Scan for the cell matching the given text and deliver its (x, y) coordinate at center. 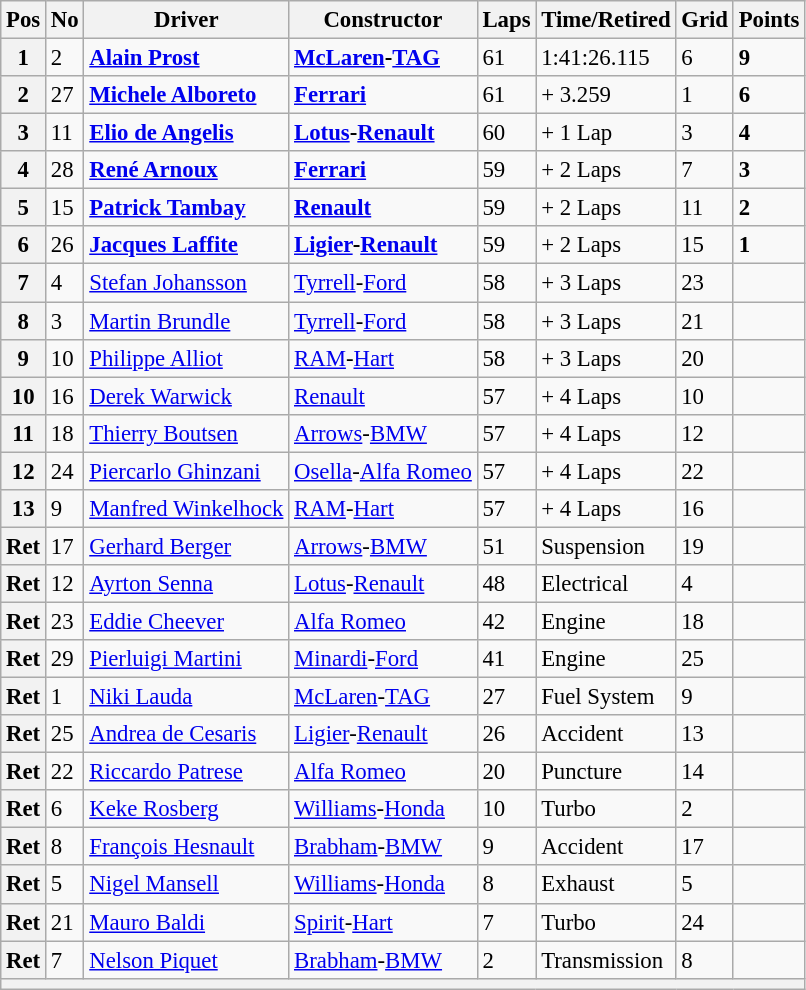
Piercarlo Ghinzani (186, 471)
François Hesnault (186, 847)
28 (65, 170)
Philippe Alliot (186, 358)
19 (704, 546)
Keke Rosberg (186, 809)
Eddie Cheever (186, 621)
Gerhard Berger (186, 546)
No (65, 20)
14 (704, 772)
Manfred Winkelhock (186, 509)
+ 3.259 (606, 95)
Minardi-Ford (383, 659)
29 (65, 659)
Laps (506, 20)
1:41:26.115 (606, 58)
51 (506, 546)
Derek Warwick (186, 396)
Andrea de Cesaris (186, 734)
+ 1 Lap (606, 133)
Ayrton Senna (186, 584)
Transmission (606, 960)
Thierry Boutsen (186, 433)
Pos (24, 20)
60 (506, 133)
Alain Prost (186, 58)
Patrick Tambay (186, 208)
41 (506, 659)
René Arnoux (186, 170)
Martin Brundle (186, 321)
Spirit-Hart (383, 922)
Nigel Mansell (186, 885)
Puncture (606, 772)
Grid (704, 20)
Exhaust (606, 885)
Electrical (606, 584)
Points (768, 20)
Suspension (606, 546)
Fuel System (606, 697)
Stefan Johansson (186, 283)
Niki Lauda (186, 697)
Driver (186, 20)
Jacques Laffite (186, 245)
Mauro Baldi (186, 922)
Constructor (383, 20)
Riccardo Patrese (186, 772)
Nelson Piquet (186, 960)
42 (506, 621)
Time/Retired (606, 20)
Pierluigi Martini (186, 659)
48 (506, 584)
Osella-Alfa Romeo (383, 471)
Elio de Angelis (186, 133)
Michele Alboreto (186, 95)
